Output the (x, y) coordinate of the center of the cell containing the given text.  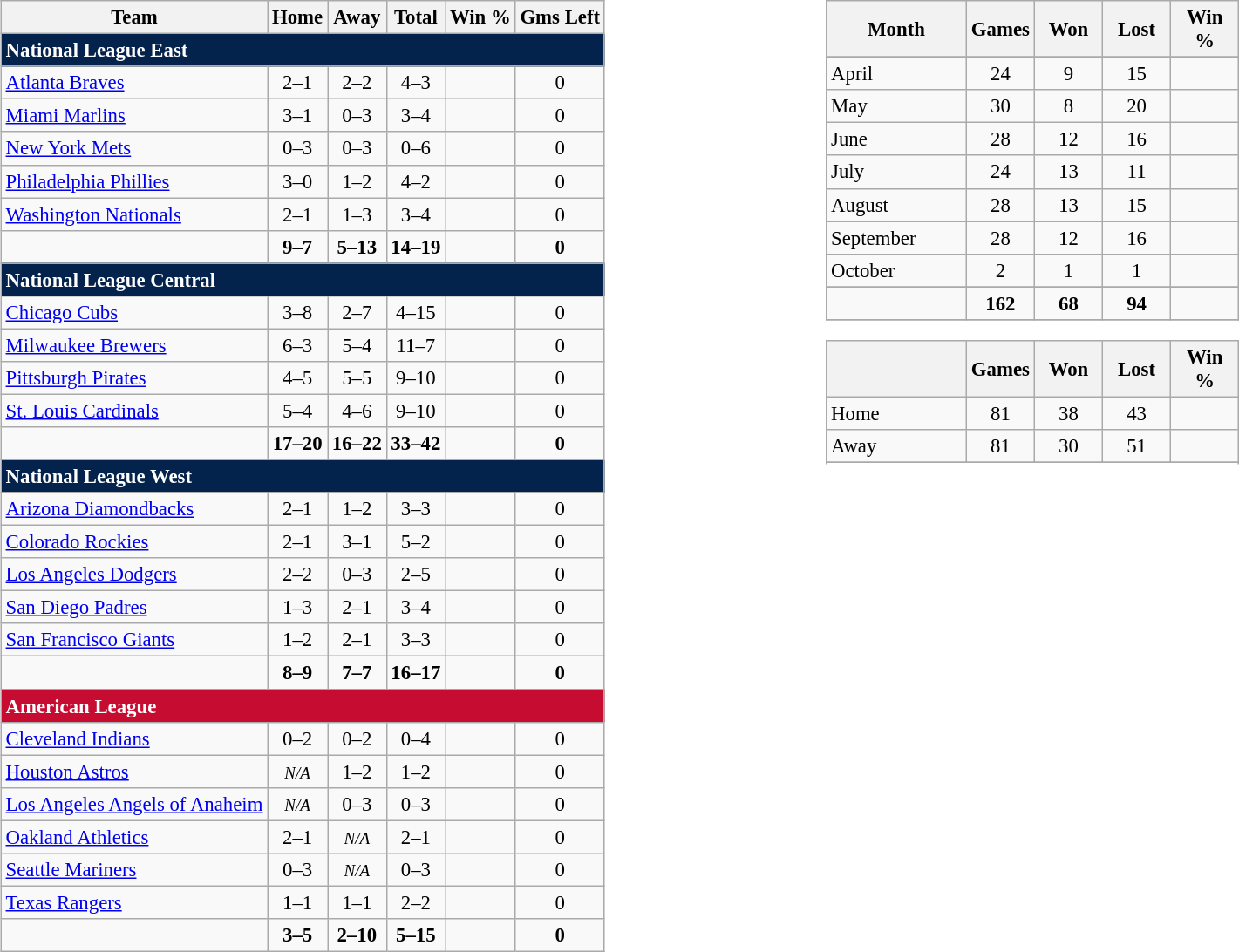
2–5 (416, 575)
September (896, 238)
Colorado Rockies (134, 542)
Chicago Cubs (134, 312)
8–9 (298, 673)
4–2 (416, 181)
33–42 (416, 444)
14–19 (416, 247)
6–3 (298, 345)
Miami Marlins (134, 116)
July (896, 172)
Pittsburgh Pirates (134, 378)
4–5 (298, 378)
0–4 (416, 738)
May (896, 106)
16–17 (416, 673)
94 (1137, 303)
Cleveland Indians (134, 738)
3–8 (298, 312)
4–3 (416, 83)
Milwaukee Brewers (134, 345)
Gms Left (560, 17)
16–22 (357, 444)
San Diego Padres (134, 608)
4–15 (416, 312)
April (896, 74)
5–15 (416, 935)
Atlanta Braves (134, 83)
51 (1137, 446)
5–5 (357, 378)
Arizona Diamondbacks (134, 509)
Washington Nationals (134, 214)
Philadelphia Phillies (134, 181)
Texas Rangers (134, 902)
Seattle Mariners (134, 869)
5–13 (357, 247)
3–0 (298, 181)
162 (1000, 303)
Total (416, 17)
11 (1137, 172)
38 (1068, 413)
October (896, 270)
68 (1068, 303)
June (896, 139)
0–6 (416, 148)
Oakland Athletics (134, 837)
9–7 (298, 247)
4–6 (357, 411)
43 (1137, 413)
August (896, 205)
3–5 (298, 935)
Month (896, 30)
2–7 (357, 312)
Los Angeles Angels of Anaheim (134, 804)
Team (134, 17)
8 (1068, 106)
9 (1068, 74)
7–7 (357, 673)
National League East (303, 51)
Los Angeles Dodgers (134, 575)
New York Mets (134, 148)
Houston Astros (134, 772)
American League (303, 705)
St. Louis Cardinals (134, 411)
11–7 (416, 345)
20 (1137, 106)
5–2 (416, 542)
San Francisco Giants (134, 640)
2 (1000, 270)
2–10 (357, 935)
17–20 (298, 444)
National League Central (303, 280)
National League West (303, 476)
